Detect which cell encompasses the target text, then output its [x, y] center coordinate. 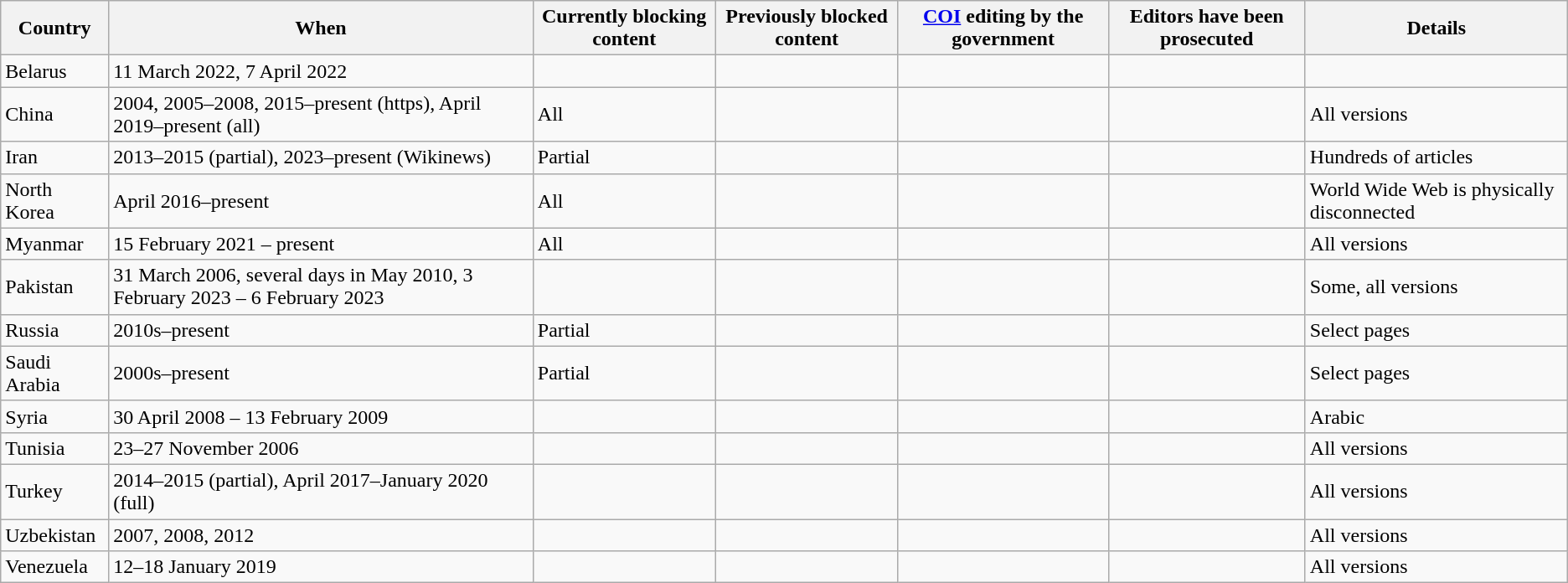
12–18 January 2019 [322, 567]
Venezuela [55, 567]
Arabic [1436, 416]
2013–2015 (partial), 2023–present (Wikinews) [322, 157]
2010s–present [322, 330]
Russia [55, 330]
Belarus [55, 71]
Saudi Arabia [55, 374]
Pakistan [55, 286]
Editors have been prosecuted [1206, 28]
Previously blocked content [807, 28]
Some, all versions [1436, 286]
2004, 2005–2008, 2015–present (https), April 2019–present (all) [322, 114]
Tunisia [55, 448]
When [322, 28]
Details [1436, 28]
China [55, 114]
April 2016–present [322, 201]
2000s–present [322, 374]
Uzbekistan [55, 535]
Turkey [55, 491]
North Korea [55, 201]
11 March 2022, 7 April 2022 [322, 71]
Country [55, 28]
Currently blocking content [624, 28]
Hundreds of articles [1436, 157]
2014–2015 (partial), April 2017–January 2020 (full) [322, 491]
Iran [55, 157]
2007, 2008, 2012 [322, 535]
23–27 November 2006 [322, 448]
World Wide Web is physically disconnected [1436, 201]
15 February 2021 – present [322, 244]
31 March 2006, several days in May 2010, 3 February 2023 – 6 February 2023 [322, 286]
Myanmar [55, 244]
Syria [55, 416]
30 April 2008 – 13 February 2009 [322, 416]
COI editing by the government [1003, 28]
